Provide the (x, y) coordinate of the cell's center where the given text is located.  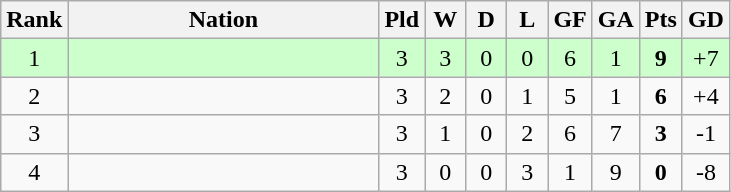
7 (616, 134)
+4 (706, 96)
Pld (402, 20)
4 (34, 172)
GD (706, 20)
D (486, 20)
Nation (224, 20)
5 (570, 96)
L (528, 20)
Pts (660, 20)
Rank (34, 20)
GF (570, 20)
-1 (706, 134)
-8 (706, 172)
GA (616, 20)
W (446, 20)
+7 (706, 58)
